Extract the (x, y) coordinate from the center of the cell holding the provided text.  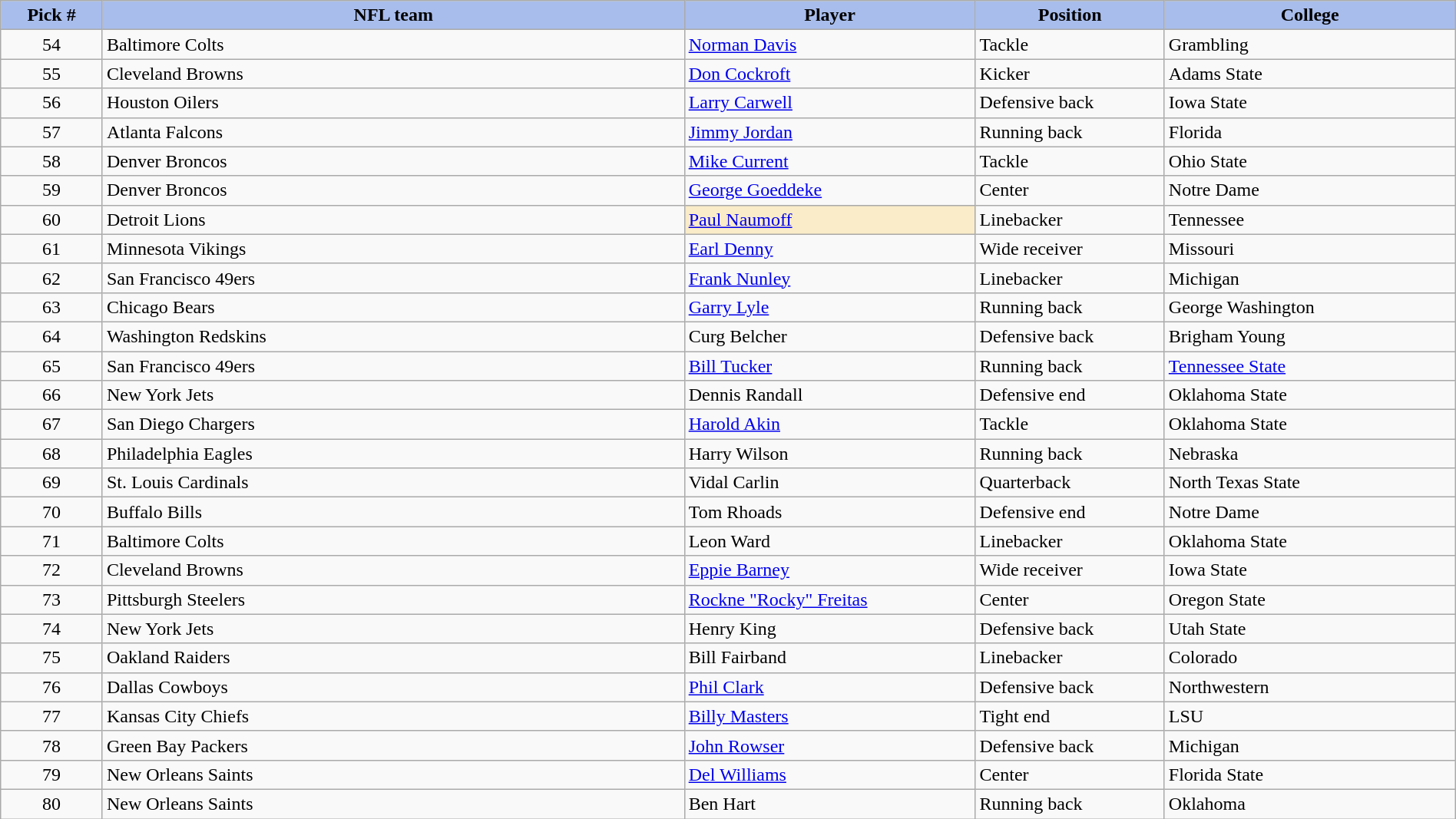
Kicker (1070, 74)
Curg Belcher (829, 336)
Utah State (1310, 629)
Grambling (1310, 45)
69 (52, 483)
73 (52, 599)
Oklahoma (1310, 804)
74 (52, 629)
Harold Akin (829, 424)
Jimmy Jordan (829, 132)
Minnesota Vikings (393, 249)
Vidal Carlin (829, 483)
College (1310, 15)
Don Cockroft (829, 74)
Dallas Cowboys (393, 687)
Washington Redskins (393, 336)
Larry Carwell (829, 103)
Earl Denny (829, 249)
72 (52, 570)
68 (52, 454)
Paul Naumoff (829, 220)
Nebraska (1310, 454)
63 (52, 307)
65 (52, 366)
Del Williams (829, 774)
55 (52, 74)
79 (52, 774)
Chicago Bears (393, 307)
Oregon State (1310, 599)
Pittsburgh Steelers (393, 599)
Bill Fairband (829, 658)
Player (829, 15)
Quarterback (1070, 483)
76 (52, 687)
Frank Nunley (829, 278)
Billy Masters (829, 716)
Colorado (1310, 658)
Henry King (829, 629)
Northwestern (1310, 687)
St. Louis Cardinals (393, 483)
LSU (1310, 716)
Eppie Barney (829, 570)
Adams State (1310, 74)
54 (52, 45)
Tennessee (1310, 220)
61 (52, 249)
67 (52, 424)
Atlanta Falcons (393, 132)
60 (52, 220)
78 (52, 745)
Harry Wilson (829, 454)
66 (52, 395)
Norman Davis (829, 45)
Rockne "Rocky" Freitas (829, 599)
75 (52, 658)
Bill Tucker (829, 366)
62 (52, 278)
North Texas State (1310, 483)
Buffalo Bills (393, 512)
Garry Lyle (829, 307)
Ben Hart (829, 804)
John Rowser (829, 745)
Brigham Young (1310, 336)
Detroit Lions (393, 220)
Dennis Randall (829, 395)
NFL team (393, 15)
San Diego Chargers (393, 424)
Florida State (1310, 774)
70 (52, 512)
Green Bay Packers (393, 745)
George Goeddeke (829, 190)
Tennessee State (1310, 366)
George Washington (1310, 307)
64 (52, 336)
Kansas City Chiefs (393, 716)
Leon Ward (829, 541)
71 (52, 541)
Tom Rhoads (829, 512)
Florida (1310, 132)
Ohio State (1310, 161)
Phil Clark (829, 687)
58 (52, 161)
Philadelphia Eagles (393, 454)
56 (52, 103)
Oakland Raiders (393, 658)
57 (52, 132)
Houston Oilers (393, 103)
Tight end (1070, 716)
Pick # (52, 15)
Missouri (1310, 249)
77 (52, 716)
59 (52, 190)
Position (1070, 15)
Mike Current (829, 161)
80 (52, 804)
